Capture the cell that displays the provided text and extract its (x, y) central coordinate. 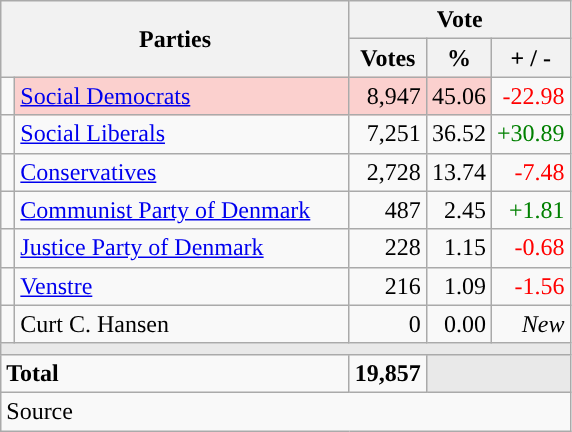
228 (388, 248)
New (530, 324)
1.09 (458, 286)
Vote (460, 20)
-22.98 (530, 96)
Social Liberals (182, 134)
8,947 (388, 96)
Source (286, 411)
216 (388, 286)
Curt C. Hansen (182, 324)
36.52 (458, 134)
-1.56 (530, 286)
0 (388, 324)
-0.68 (530, 248)
% (458, 58)
+30.89 (530, 134)
2,728 (388, 172)
Venstre (182, 286)
Parties (176, 39)
45.06 (458, 96)
+1.81 (530, 210)
13.74 (458, 172)
Communist Party of Denmark (182, 210)
-7.48 (530, 172)
Social Democrats (182, 96)
+ / - (530, 58)
0.00 (458, 324)
1.15 (458, 248)
Conservatives (182, 172)
7,251 (388, 134)
2.45 (458, 210)
Votes (388, 58)
19,857 (388, 373)
Total (176, 373)
Justice Party of Denmark (182, 248)
487 (388, 210)
